Return the [X, Y] coordinate for the center point of the cell that contains the specified text.  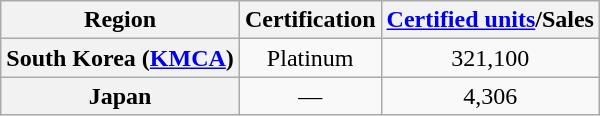
4,306 [490, 96]
Japan [120, 96]
— [310, 96]
Region [120, 20]
Platinum [310, 58]
321,100 [490, 58]
Certified units/Sales [490, 20]
South Korea (KMCA) [120, 58]
Certification [310, 20]
